Determine the (x, y) coordinate at the center of the cell enclosing the given text.  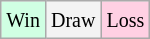
Win (24, 20)
Loss (126, 20)
Draw (72, 20)
